From the cell containing the given text, extract its center point as (X, Y) coordinate. 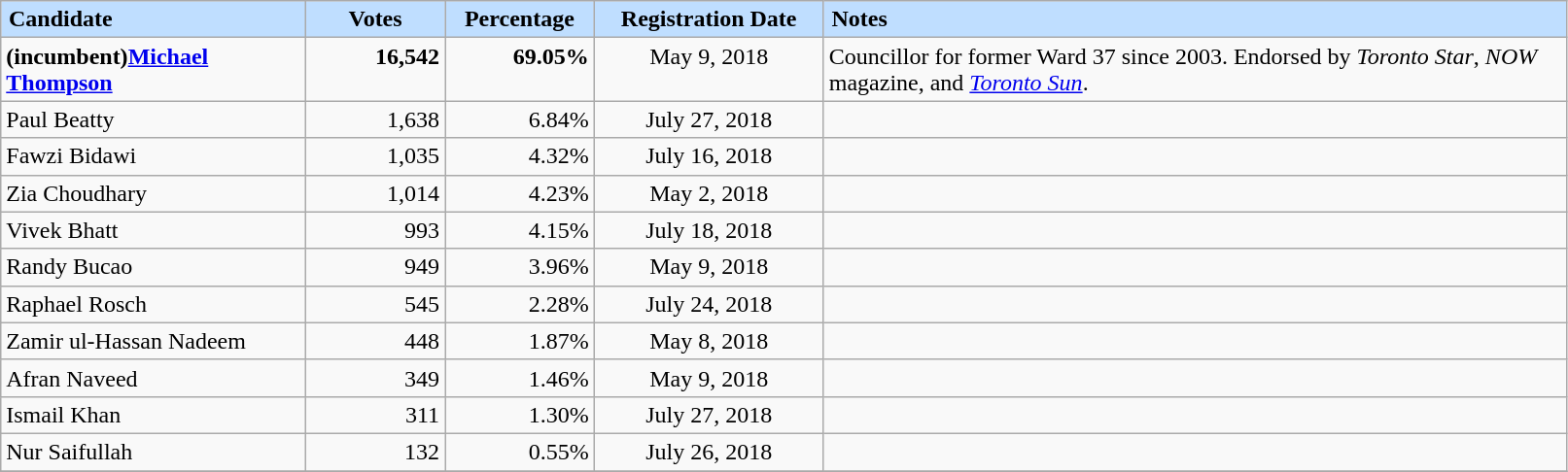
Percentage (520, 19)
132 (375, 452)
1,638 (375, 119)
69.05% (520, 70)
545 (375, 304)
July 26, 2018 (709, 452)
Nur Saifullah (154, 452)
949 (375, 267)
Raphael Rosch (154, 304)
May 8, 2018 (709, 341)
1.87% (520, 341)
Paul Beatty (154, 119)
July 24, 2018 (709, 304)
4.32% (520, 156)
July 16, 2018 (709, 156)
Afran Naveed (154, 378)
Registration Date (709, 19)
Zia Choudhary (154, 193)
Zamir ul-Hassan Nadeem (154, 341)
4.15% (520, 230)
2.28% (520, 304)
448 (375, 341)
Votes (375, 19)
Councillor for former Ward 37 since 2003. Endorsed by Toronto Star, NOW magazine, and Toronto Sun. (1195, 70)
349 (375, 378)
311 (375, 415)
Candidate (154, 19)
3.96% (520, 267)
May 2, 2018 (709, 193)
1.30% (520, 415)
(incumbent)Michael Thompson (154, 70)
Notes (1195, 19)
4.23% (520, 193)
Vivek Bhatt (154, 230)
6.84% (520, 119)
1,014 (375, 193)
1,035 (375, 156)
Randy Bucao (154, 267)
Ismail Khan (154, 415)
July 18, 2018 (709, 230)
16,542 (375, 70)
Fawzi Bidawi (154, 156)
993 (375, 230)
1.46% (520, 378)
0.55% (520, 452)
